Provide the [X, Y] coordinate of the cell's center where the given text is located.  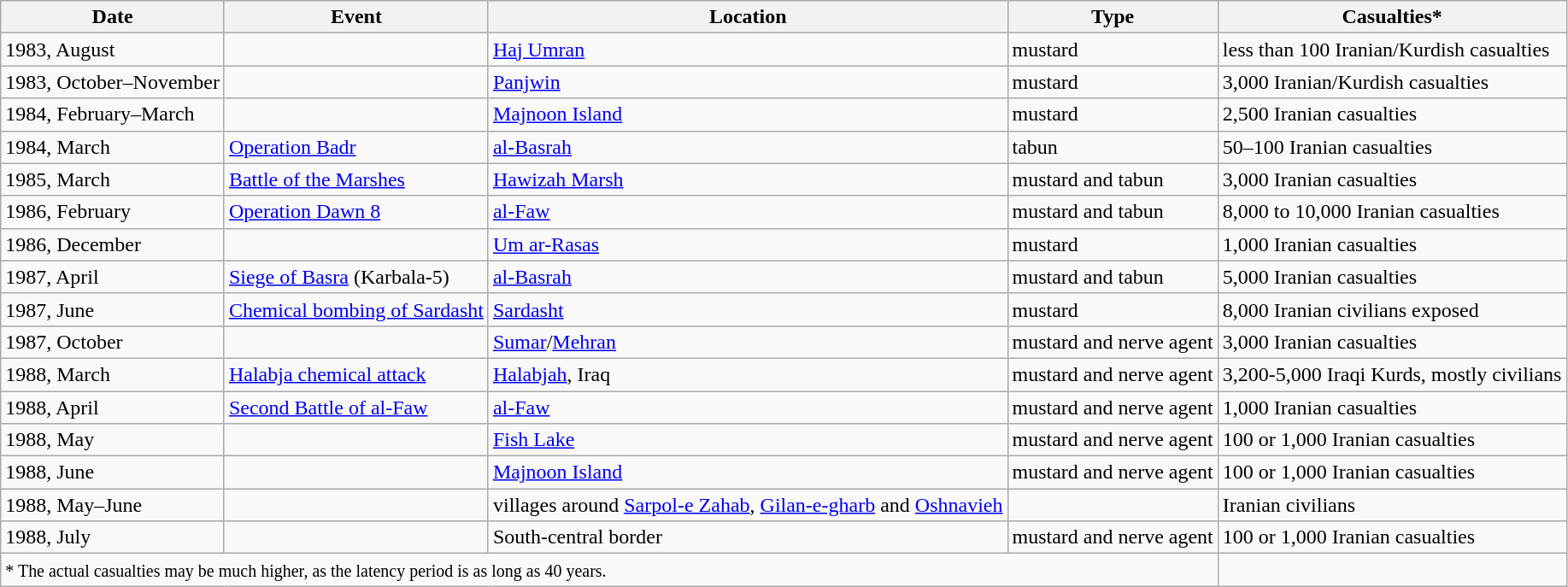
Halabjah, Iraq [748, 374]
2,500 Iranian casualties [1392, 114]
Sumar/Mehran [748, 342]
less than 100 Iranian/Kurdish casualties [1392, 50]
50–100 Iranian casualties [1392, 147]
Panjwin [748, 82]
Um ar-Rasas [748, 244]
1983, October–November [113, 82]
Second Battle of al-Faw [355, 408]
Sardasht [748, 309]
1988, June [113, 473]
Event [355, 17]
Fish Lake [748, 440]
Chemical bombing of Sardasht [355, 309]
Location [748, 17]
1985, March [113, 179]
1986, December [113, 244]
5,000 Iranian casualties [1392, 277]
Operation Badr [355, 147]
South-central border [748, 537]
Date [113, 17]
Hawizah Marsh [748, 179]
1984, February–March [113, 114]
* The actual casualties may be much higher, as the latency period is as long as 40 years. [610, 570]
8,000 Iranian civilians exposed [1392, 309]
1986, February [113, 212]
3,200-5,000 Iraqi Kurds, mostly civilians [1392, 374]
Casualties* [1392, 17]
tabun [1113, 147]
villages around Sarpol-e Zahab, Gilan-e-gharb and Oshnavieh [748, 505]
1987, October [113, 342]
Battle of the Marshes [355, 179]
Iranian civilians [1392, 505]
Siege of Basra (Karbala-5) [355, 277]
1988, July [113, 537]
Haj Umran [748, 50]
Halabja chemical attack [355, 374]
1987, April [113, 277]
1984, March [113, 147]
1988, April [113, 408]
1988, March [113, 374]
3,000 Iranian/Kurdish casualties [1392, 82]
1983, August [113, 50]
Operation Dawn 8 [355, 212]
8,000 to 10,000 Iranian casualties [1392, 212]
Type [1113, 17]
1988, May–June [113, 505]
1988, May [113, 440]
1987, June [113, 309]
